Detect which cell encompasses the target text, then output its (X, Y) center coordinate. 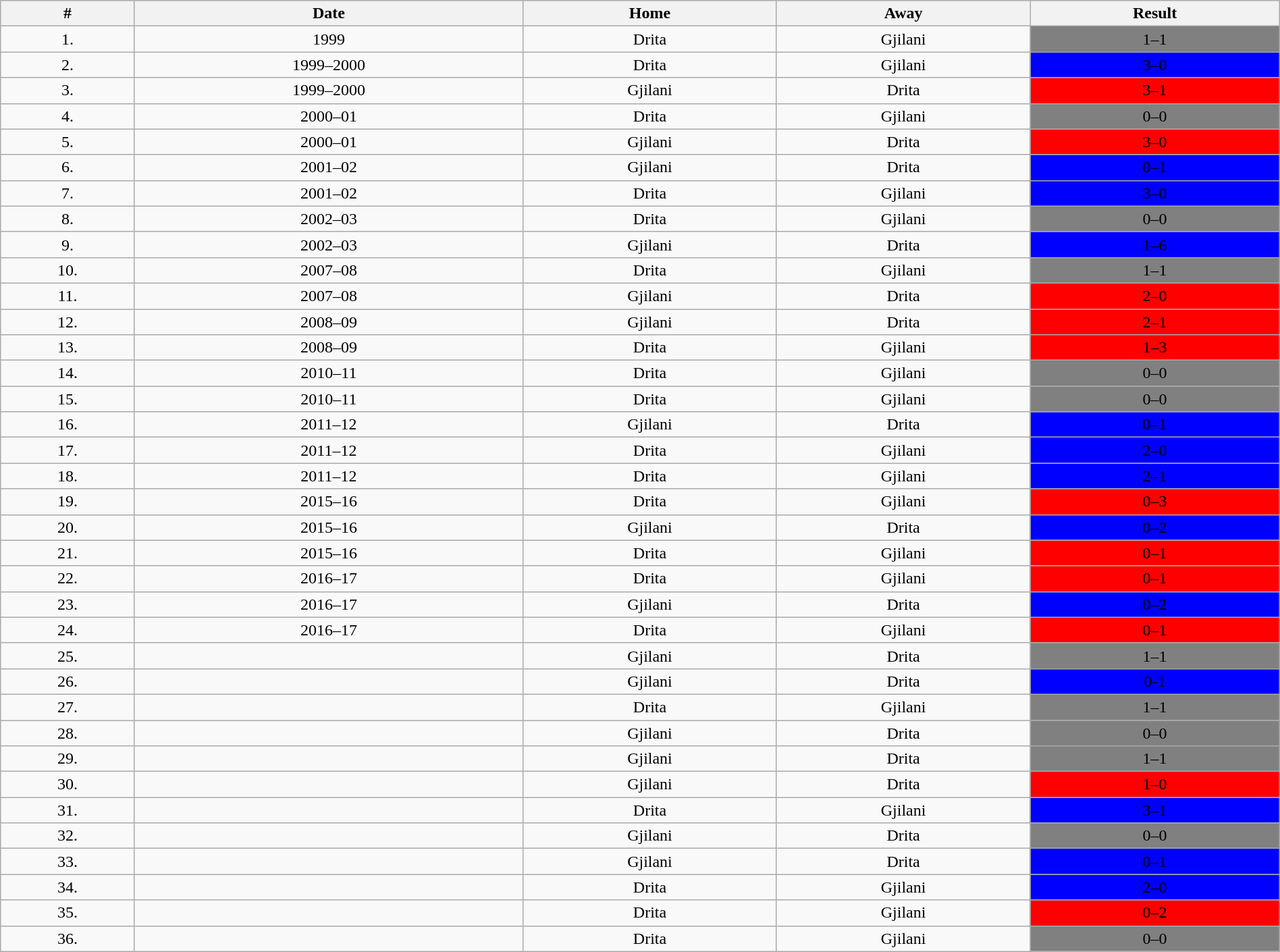
31. (68, 810)
1999 (328, 39)
26. (68, 681)
29. (68, 759)
8. (68, 219)
5. (68, 142)
19. (68, 502)
Away (903, 14)
Home (650, 14)
25. (68, 656)
36. (68, 938)
23. (68, 604)
1–3 (1154, 348)
35. (68, 913)
32. (68, 836)
3. (68, 90)
17. (68, 450)
24. (68, 630)
1–0 (1154, 785)
34. (68, 887)
2. (68, 65)
33. (68, 862)
Date (328, 14)
10. (68, 270)
27. (68, 707)
4. (68, 116)
15. (68, 399)
11. (68, 296)
1. (68, 39)
7. (68, 193)
14. (68, 373)
1–6 (1154, 244)
30. (68, 785)
0–3 (1154, 502)
12. (68, 322)
9. (68, 244)
16. (68, 425)
6. (68, 167)
18. (68, 476)
20. (68, 527)
28. (68, 733)
# (68, 14)
22. (68, 579)
Result (1154, 14)
21. (68, 553)
0-1 (1154, 681)
13. (68, 348)
